Search for the cell housing the specified text and yield its (X, Y) center coordinate. 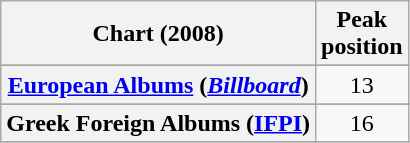
European Albums (Billboard) (158, 85)
Greek Foreign Albums (IFPI) (158, 123)
13 (362, 85)
16 (362, 123)
Chart (2008) (158, 34)
Peakposition (362, 34)
